Return (X, Y) of the center of cell containing provided text 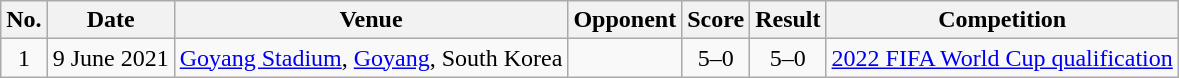
No. (24, 20)
2022 FIFA World Cup qualification (1002, 58)
Score (716, 20)
Goyang Stadium, Goyang, South Korea (371, 58)
9 June 2021 (110, 58)
Date (110, 20)
1 (24, 58)
Venue (371, 20)
Result (788, 20)
Competition (1002, 20)
Opponent (625, 20)
